Output the (x, y) coordinate of the center of the cell containing the given text.  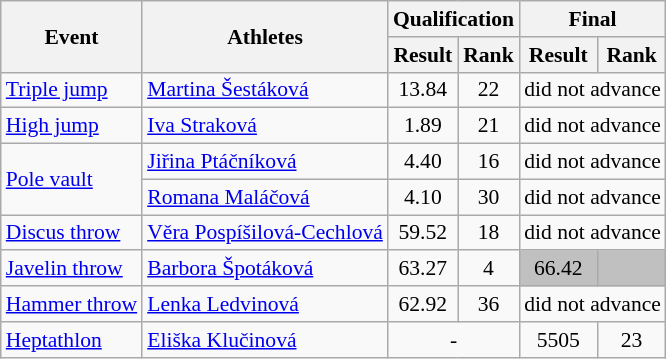
23 (632, 340)
66.42 (558, 269)
Eliška Klučinová (265, 340)
22 (488, 90)
Event (72, 36)
1.89 (423, 126)
Athletes (265, 36)
Barbora Špotáková (265, 269)
Qualification (454, 19)
13.84 (423, 90)
Heptathlon (72, 340)
4.40 (423, 162)
4.10 (423, 197)
30 (488, 197)
Triple jump (72, 90)
Final (592, 19)
Věra Pospíšilová-Cechlová (265, 233)
5505 (558, 340)
62.92 (423, 304)
16 (488, 162)
Javelin throw (72, 269)
18 (488, 233)
Martina Šestáková (265, 90)
Romana Maláčová (265, 197)
- (454, 340)
4 (488, 269)
Hammer throw (72, 304)
36 (488, 304)
59.52 (423, 233)
High jump (72, 126)
Pole vault (72, 180)
Lenka Ledvinová (265, 304)
21 (488, 126)
63.27 (423, 269)
Discus throw (72, 233)
Jiřina Ptáčníková (265, 162)
Iva Straková (265, 126)
